Provide the (X, Y) coordinate of the cell's center where the given text is located.  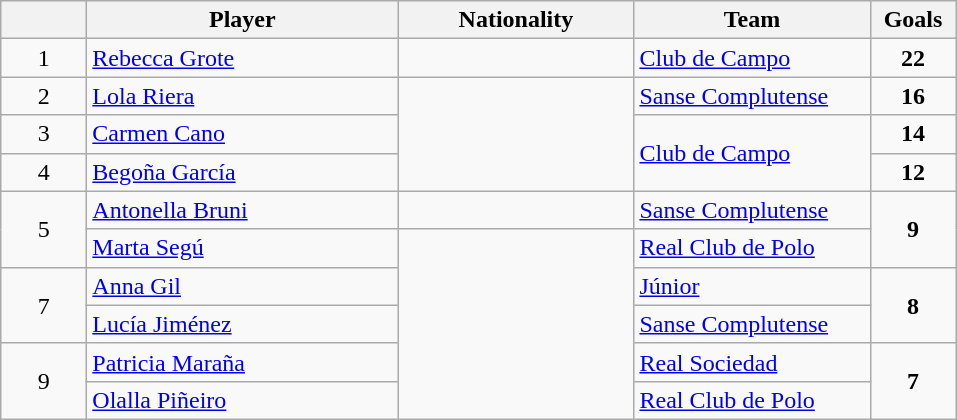
Real Sociedad (752, 362)
Lucía Jiménez (242, 324)
Goals (913, 20)
Team (752, 20)
Olalla Piñeiro (242, 400)
3 (44, 134)
Antonella Bruni (242, 210)
1 (44, 58)
16 (913, 96)
2 (44, 96)
5 (44, 229)
Rebecca Grote (242, 58)
Nationality (516, 20)
14 (913, 134)
8 (913, 305)
Lola Riera (242, 96)
Begoña García (242, 172)
Carmen Cano (242, 134)
Player (242, 20)
Anna Gil (242, 286)
12 (913, 172)
Júnior (752, 286)
Patricia Maraña (242, 362)
4 (44, 172)
22 (913, 58)
Marta Segú (242, 248)
